Output the (x, y) coordinate of the center of the cell containing the given text.  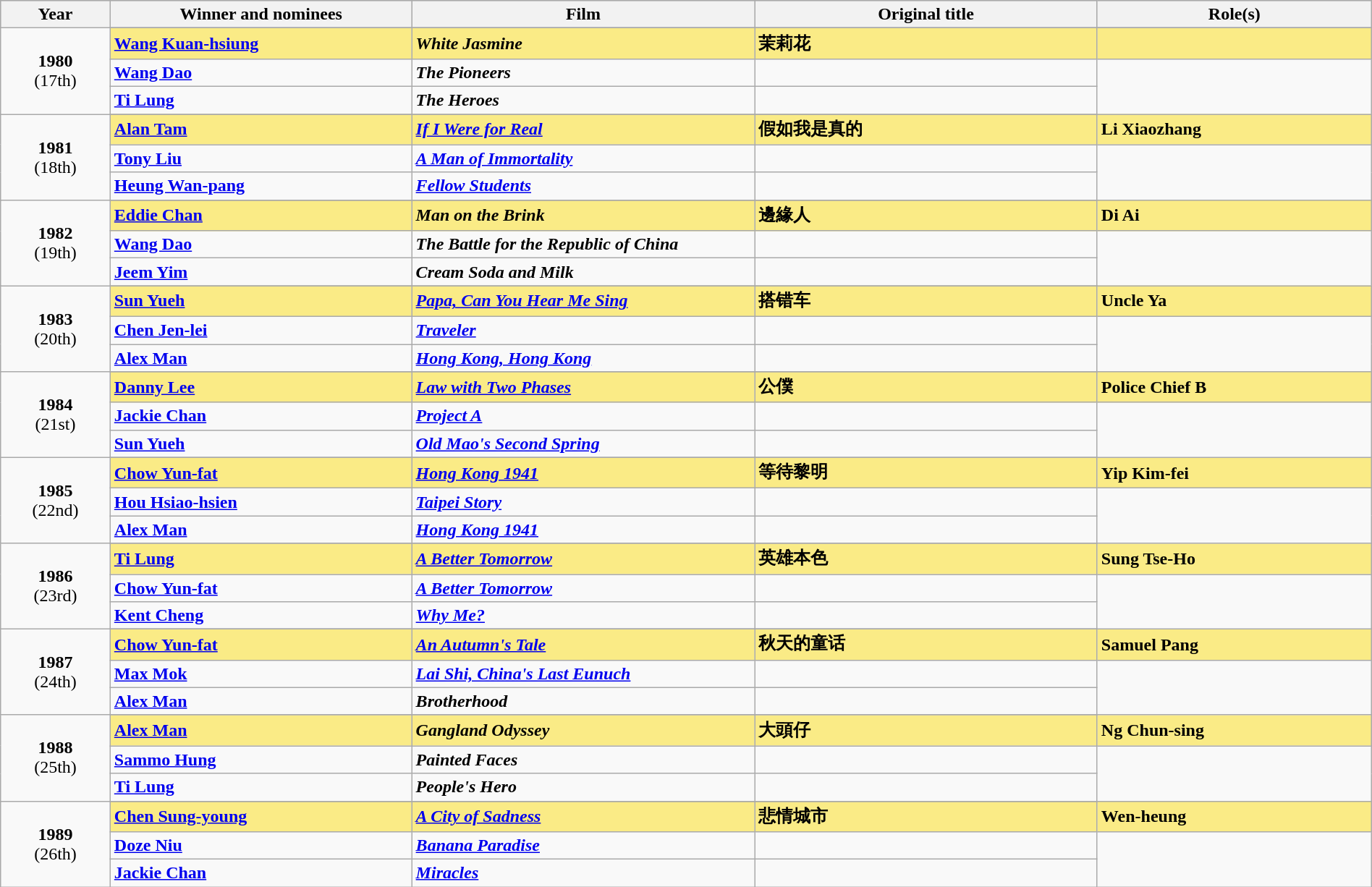
Kent Cheng (261, 616)
Chen Jen-lei (261, 330)
The Pioneers (583, 72)
Hou Hsiao-hsien (261, 502)
公僕 (926, 388)
White Jasmine (583, 43)
Taipei Story (583, 502)
Original title (926, 14)
Winner and nominees (261, 14)
1981(18th) (56, 158)
Alan Tam (261, 130)
Traveler (583, 330)
Papa, Can You Hear Me Sing (583, 301)
Film (583, 14)
1988(25th) (56, 758)
Wang Kuan-hsiung (261, 43)
Li Xiaozhang (1235, 130)
Doze Niu (261, 846)
Samuel Pang (1235, 645)
邊緣人 (926, 216)
Police Chief B (1235, 388)
1986(23rd) (56, 586)
英雄本色 (926, 559)
Why Me? (583, 616)
Chen Sung-young (261, 816)
Jeem Yim (261, 272)
Heung Wan-pang (261, 186)
Danny Lee (261, 388)
1985(22nd) (56, 501)
大頭仔 (926, 731)
Law with Two Phases (583, 388)
Lai Shi, China's Last Eunuch (583, 674)
Eddie Chan (261, 216)
Wen-heung (1235, 816)
A City of Sadness (583, 816)
An Autumn's Tale (583, 645)
The Heroes (583, 100)
茉莉花 (926, 43)
Max Mok (261, 674)
Yip Kim-fei (1235, 473)
1989(26th) (56, 844)
Brotherhood (583, 701)
1980(17th) (56, 71)
Role(s) (1235, 14)
Hong Kong, Hong Kong (583, 358)
The Battle for the Republic of China (583, 245)
Di Ai (1235, 216)
Year (56, 14)
Uncle Ya (1235, 301)
1987(24th) (56, 673)
Banana Paradise (583, 846)
A Man of Immortality (583, 158)
Cream Soda and Milk (583, 272)
Tony Liu (261, 158)
Gangland Odyssey (583, 731)
Ng Chun-sing (1235, 731)
Miracles (583, 873)
等待黎明 (926, 473)
Sammo Hung (261, 760)
Old Mao's Second Spring (583, 443)
1984(21st) (56, 415)
If I Were for Real (583, 130)
假如我是真的 (926, 130)
秋天的童话 (926, 645)
1983(20th) (56, 328)
Man on the Brink (583, 216)
Fellow Students (583, 186)
Project A (583, 416)
Sung Tse-Ho (1235, 559)
悲情城市 (926, 816)
1982(19th) (56, 243)
搭错车 (926, 301)
Painted Faces (583, 760)
People's Hero (583, 787)
